For the text-containing cell, return its midpoint in [X, Y] coordinate format. 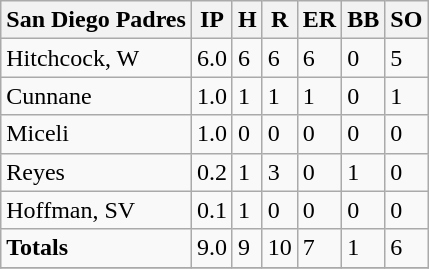
0.2 [212, 172]
ER [319, 20]
BB [364, 20]
Miceli [96, 134]
9 [247, 248]
Totals [96, 248]
Hitchcock, W [96, 58]
San Diego Padres [96, 20]
0.1 [212, 210]
H [247, 20]
10 [280, 248]
6.0 [212, 58]
IP [212, 20]
7 [319, 248]
R [280, 20]
5 [406, 58]
3 [280, 172]
Reyes [96, 172]
Cunnane [96, 96]
Hoffman, SV [96, 210]
9.0 [212, 248]
SO [406, 20]
